Provide the [X, Y] coordinate of the cell's center where the given text is located.  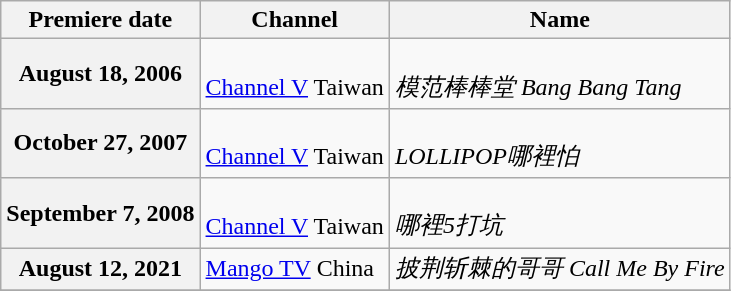
August 18, 2006 [100, 74]
August 12, 2021 [100, 270]
哪裡5打坑 [560, 213]
LOLLIPOP哪裡怕 [560, 143]
October 27, 2007 [100, 143]
Premiere date [100, 20]
Name [560, 20]
September 7, 2008 [100, 213]
披荆斩棘的哥哥 Call Me By Fire [560, 270]
Channel [294, 20]
Mango TV China [294, 270]
模范棒棒堂 Bang Bang Tang [560, 74]
